Search for the cell housing the specified text and yield its [x, y] center coordinate. 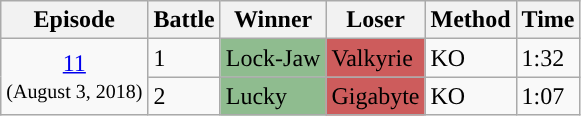
Gigabyte [376, 96]
11(August 3, 2018) [74, 77]
Method [470, 20]
1:32 [548, 58]
Time [548, 20]
2 [184, 96]
1 [184, 58]
Battle [184, 20]
Lucky [273, 96]
Winner [273, 20]
Loser [376, 20]
1:07 [548, 96]
Valkyrie [376, 58]
Lock-Jaw [273, 58]
Episode [74, 20]
